Identify which cell holds the provided text, then report its [x, y] central coordinate. 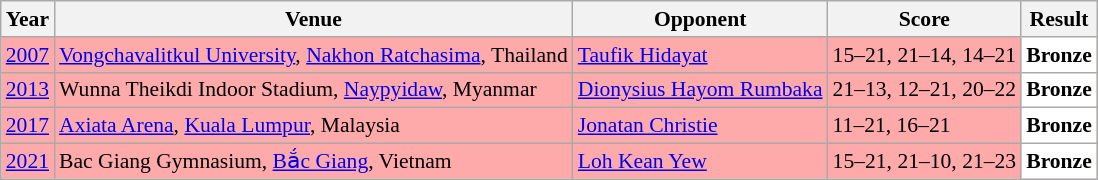
Year [28, 19]
Taufik Hidayat [700, 55]
11–21, 16–21 [925, 126]
2017 [28, 126]
Jonatan Christie [700, 126]
2013 [28, 90]
Score [925, 19]
Loh Kean Yew [700, 162]
21–13, 12–21, 20–22 [925, 90]
Dionysius Hayom Rumbaka [700, 90]
Bac Giang Gymnasium, Bắc Giang, Vietnam [314, 162]
Opponent [700, 19]
2007 [28, 55]
Result [1059, 19]
15–21, 21–14, 14–21 [925, 55]
Venue [314, 19]
Vongchavalitkul University, Nakhon Ratchasima, Thailand [314, 55]
15–21, 21–10, 21–23 [925, 162]
Axiata Arena, Kuala Lumpur, Malaysia [314, 126]
2021 [28, 162]
Wunna Theikdi Indoor Stadium, Naypyidaw, Myanmar [314, 90]
